Scan for the cell matching the given text and deliver its (X, Y) coordinate at center. 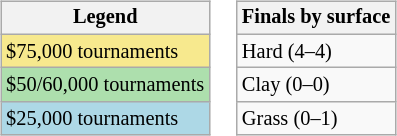
Clay (0–0) (316, 85)
$50/60,000 tournaments (105, 85)
Hard (4–4) (316, 51)
Legend (105, 18)
Grass (0–1) (316, 119)
Finals by surface (316, 18)
$75,000 tournaments (105, 51)
$25,000 tournaments (105, 119)
